Determine the [x, y] coordinate at the center of the cell enclosing the given text.  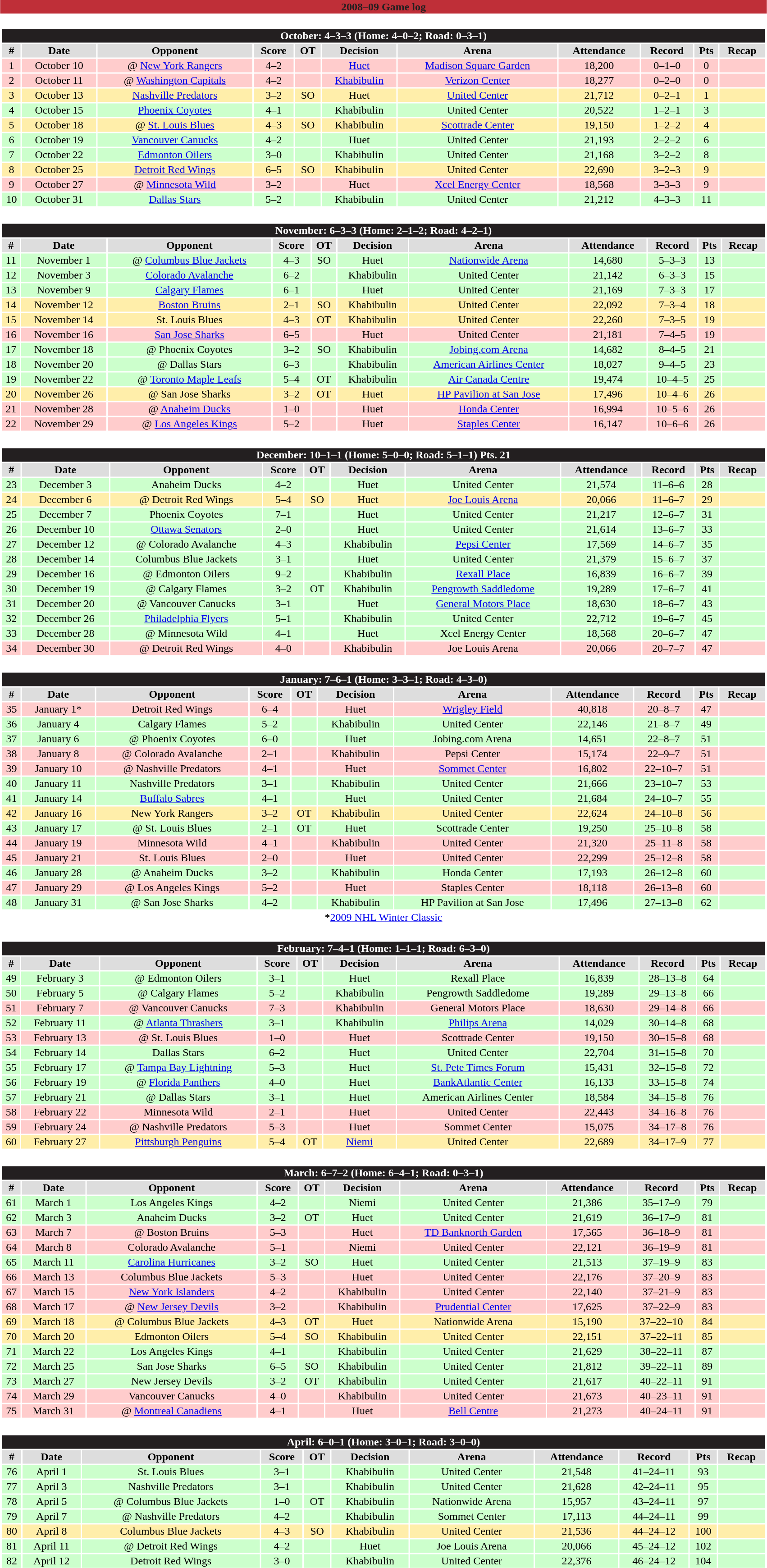
34–16–8 [668, 1112]
February 13 [60, 1038]
27 [11, 544]
February 27 [60, 1142]
March 11 [53, 1262]
21,536 [577, 1531]
22,690 [599, 170]
March 31 [53, 1411]
18,200 [599, 65]
69 [11, 1322]
29–14–8 [668, 1008]
21,168 [599, 155]
40–23–11 [662, 1396]
16,802 [593, 768]
Pittsburgh Penguins [178, 1142]
April 1 [51, 1472]
April 3 [51, 1487]
6–3 [292, 365]
November 29 [64, 424]
@ New York Rangers [175, 65]
25–12–8 [664, 858]
December 10 [65, 530]
14,682 [608, 349]
February 19 [60, 1082]
22–8–7 [664, 739]
St. Pete Times Forum [478, 1068]
November 16 [64, 335]
16,994 [608, 409]
63 [11, 1233]
January 31 [59, 903]
Bell Centre [473, 1411]
102 [703, 1546]
11–6–6 [668, 485]
18,277 [599, 81]
22 [11, 424]
21,548 [577, 1472]
30–14–8 [668, 1023]
@ Florida Panthers [178, 1082]
December 3 [65, 485]
November 9 [64, 290]
36–17–9 [662, 1217]
March 20 [53, 1336]
43–24–11 [654, 1501]
10 [11, 200]
January 21 [59, 858]
16–6–7 [668, 574]
22,121 [587, 1247]
22,140 [587, 1292]
March 8 [53, 1247]
November 28 [64, 409]
21,181 [608, 335]
March 13 [53, 1277]
3–3–3 [667, 184]
12 [11, 275]
3–2–3 [667, 170]
21,142 [608, 275]
17–6–7 [668, 589]
40,818 [593, 709]
21,212 [599, 200]
January 1* [59, 709]
34–17–9 [668, 1142]
November 12 [64, 305]
44–24–12 [654, 1531]
@ Boston Bruins [172, 1233]
22,704 [599, 1052]
22,260 [608, 320]
February 3 [60, 978]
84 [707, 1322]
April 8 [51, 1531]
February 22 [60, 1112]
44 [11, 843]
95 [703, 1487]
16,133 [599, 1082]
15–6–7 [668, 559]
Boston Bruins [189, 305]
99 [703, 1517]
32–15–8 [668, 1068]
10–5–6 [672, 409]
42 [11, 814]
BankAtlantic Center [478, 1082]
15,190 [587, 1322]
20–7–7 [668, 649]
February 17 [60, 1068]
50 [11, 993]
18–6–7 [668, 603]
March 15 [53, 1292]
24 [11, 500]
21,666 [593, 784]
7–3–5 [672, 320]
October 31 [59, 200]
March: 6–7–2 (Home: 6–4–1; Road: 0–3–1) [383, 1173]
22,151 [587, 1336]
21,379 [601, 559]
21,684 [593, 798]
21,628 [577, 1487]
30–15–8 [668, 1038]
20,522 [599, 110]
34–15–8 [668, 1097]
February 14 [60, 1052]
45–24–12 [654, 1546]
February 24 [60, 1127]
3–2–2 [667, 155]
100 [703, 1531]
April 5 [51, 1501]
21,673 [587, 1396]
October 15 [59, 110]
December 6 [65, 500]
38–22–11 [662, 1352]
October 10 [59, 65]
17,113 [577, 1517]
21,712 [599, 95]
Carolina Hurricanes [172, 1262]
23–10–7 [664, 784]
10–6–6 [672, 424]
2008–09 Game log [383, 7]
Philadelphia Flyers [187, 619]
37–19–9 [662, 1262]
25–11–8 [664, 843]
46–24–12 [654, 1561]
January 6 [59, 739]
17,569 [601, 544]
6–3–3 [672, 275]
March 18 [53, 1322]
January 11 [59, 784]
36–19–9 [662, 1247]
February 11 [60, 1023]
December 20 [65, 603]
17,193 [593, 873]
@ New Jersey Devils [172, 1307]
17,565 [587, 1233]
October 19 [59, 140]
24–10–8 [664, 814]
December 28 [65, 633]
41–24–11 [654, 1472]
13–6–7 [668, 530]
@ Toronto Maple Leafs [189, 379]
February 21 [60, 1097]
54 [11, 1052]
17,625 [587, 1307]
22–9–7 [664, 754]
85 [707, 1336]
22,624 [593, 814]
5–3–3 [672, 260]
December 16 [65, 574]
16,147 [608, 424]
December: 10–1–1 (Home: 5–0–0; Road: 5–1–1) Pts. 21 [383, 455]
7 [11, 155]
7–3–3 [672, 290]
21–8–7 [664, 724]
21,619 [587, 1217]
7–3–4 [672, 305]
20–6–7 [668, 633]
52 [11, 1023]
19,474 [608, 379]
46 [11, 873]
7–4–5 [672, 335]
32 [11, 619]
January 29 [59, 887]
@ Montreal Canadiens [172, 1411]
21,629 [587, 1352]
31–15–8 [668, 1052]
20–8–7 [664, 709]
21,273 [587, 1411]
4–3–3 [667, 200]
March 29 [53, 1396]
65 [11, 1262]
37–22–11 [662, 1336]
59 [11, 1127]
6–1 [292, 290]
10–4–6 [672, 394]
22,712 [601, 619]
Ottawa Senators [187, 530]
October: 4–3–3 (Home: 4–0–2; Road: 0–3–1) [383, 36]
7–3 [277, 1008]
19,250 [593, 828]
March 27 [53, 1381]
April: 6–0–1 (Home: 3–0–1; Road: 3–0–0) [383, 1442]
October 22 [59, 155]
22,443 [599, 1112]
27–13–8 [664, 903]
61 [11, 1203]
15,957 [577, 1501]
36 [11, 724]
18,584 [599, 1097]
Prudential Center [473, 1307]
@ Washington Capitals [175, 81]
29–13–8 [668, 993]
Wrigley Field [472, 709]
21,217 [601, 514]
December 19 [65, 589]
January: 7–6–1 (Home: 3–3–1; Road: 4–3–0) [383, 679]
New Jersey Devils [172, 1381]
March 7 [53, 1233]
November 22 [64, 379]
14,651 [593, 739]
34–17–8 [668, 1127]
26–13–8 [664, 887]
October 18 [59, 125]
*2009 NHL Winter Classic [383, 917]
October 11 [59, 81]
October 27 [59, 184]
Buffalo Sabres [172, 798]
24–10–7 [664, 798]
26–12–8 [664, 873]
82 [12, 1561]
Verizon Center [478, 81]
November 18 [64, 349]
57 [11, 1097]
48 [11, 903]
33–15–8 [668, 1082]
December 7 [65, 514]
January 14 [59, 798]
21,812 [587, 1366]
November 3 [64, 275]
87 [707, 1352]
21,614 [601, 530]
March 17 [53, 1307]
15,075 [599, 1127]
40–22–11 [662, 1381]
16 [11, 335]
1–2–2 [667, 125]
21,386 [587, 1203]
5 [11, 125]
67 [11, 1292]
April 7 [51, 1517]
7–1 [283, 514]
April 12 [51, 1561]
November 26 [64, 394]
March 22 [53, 1352]
2–2–2 [667, 140]
October 25 [59, 170]
14 [11, 305]
35–17–9 [662, 1203]
20 [11, 394]
38 [11, 754]
44–24–11 [654, 1517]
89 [707, 1366]
November 20 [64, 365]
18,118 [593, 887]
21,193 [599, 140]
22,146 [593, 724]
22,092 [608, 305]
93 [703, 1472]
2 [11, 81]
February 5 [60, 993]
9–4–5 [672, 365]
Air Canada Centre [489, 379]
9–2 [283, 574]
January 28 [59, 873]
0–2–0 [667, 81]
19–6–7 [668, 619]
March 1 [53, 1203]
11–6–7 [668, 500]
Madison Square Garden [478, 65]
6–4 [270, 709]
Philips Arena [478, 1023]
21,169 [608, 290]
October 13 [59, 95]
January 10 [59, 768]
14,029 [599, 1023]
6–0 [270, 739]
40–24–11 [662, 1411]
80 [12, 1531]
39–22–11 [662, 1366]
15,431 [599, 1068]
21,320 [593, 843]
January 8 [59, 754]
0–1–0 [667, 65]
14,680 [608, 260]
73 [11, 1381]
February: 7–4–1 (Home: 1–1–1; Road: 6–3–0) [383, 949]
42–24–11 [654, 1487]
37–22–9 [662, 1307]
22–10–7 [664, 768]
March 25 [53, 1366]
21,574 [601, 485]
14–6–7 [668, 544]
January 17 [59, 828]
40 [11, 784]
New York Rangers [172, 814]
10–4–5 [672, 379]
12–6–7 [668, 514]
34 [11, 649]
37–22–10 [662, 1322]
December 14 [65, 559]
104 [703, 1561]
December 30 [65, 649]
1–2–1 [667, 110]
December 26 [65, 619]
21,617 [587, 1381]
@ Tampa Bay Lightning [178, 1068]
30 [11, 589]
March 3 [53, 1217]
37–21–9 [662, 1292]
36–18–9 [662, 1233]
November 1 [64, 260]
25–10–8 [664, 828]
April 11 [51, 1546]
78 [12, 1501]
22,689 [599, 1142]
@ Atlanta Thrashers [178, 1023]
22,376 [577, 1561]
37–20–9 [662, 1277]
97 [703, 1501]
November: 6–3–3 (Home: 2–1–2; Road: 4–2–1) [383, 230]
November 14 [64, 320]
28–13–8 [668, 978]
15,174 [593, 754]
22,299 [593, 858]
January 4 [59, 724]
TD Banknorth Garden [473, 1233]
75 [11, 1411]
21,513 [587, 1262]
71 [11, 1352]
8–4–5 [672, 349]
22,176 [587, 1277]
January 16 [59, 814]
18,027 [608, 365]
January 19 [59, 843]
December 12 [65, 544]
February 7 [60, 1008]
New York Islanders [172, 1292]
0–2–1 [667, 95]
